Extract the [x, y] coordinate from the center of the cell holding the provided text.  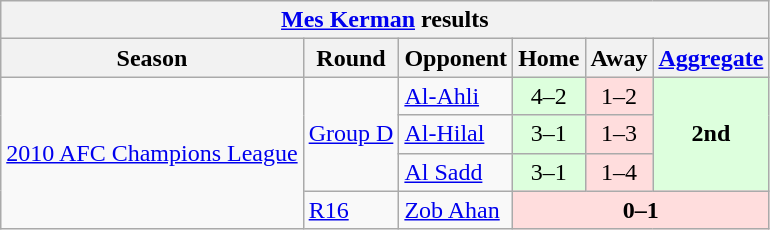
Al-Ahli [456, 96]
4–2 [549, 96]
Group D [351, 134]
Al Sadd [456, 172]
Mes Kerman results [385, 20]
Home [549, 58]
Zob Ahan [456, 210]
Opponent [456, 58]
1–2 [619, 96]
2nd [711, 134]
Away [619, 58]
2010 AFC Champions League [152, 153]
Aggregate [711, 58]
Al-Hilal [456, 134]
R16 [351, 210]
1–4 [619, 172]
1–3 [619, 134]
Round [351, 58]
Season [152, 58]
0–1 [641, 210]
